Output the [x, y] coordinate of the center of the cell containing the given text.  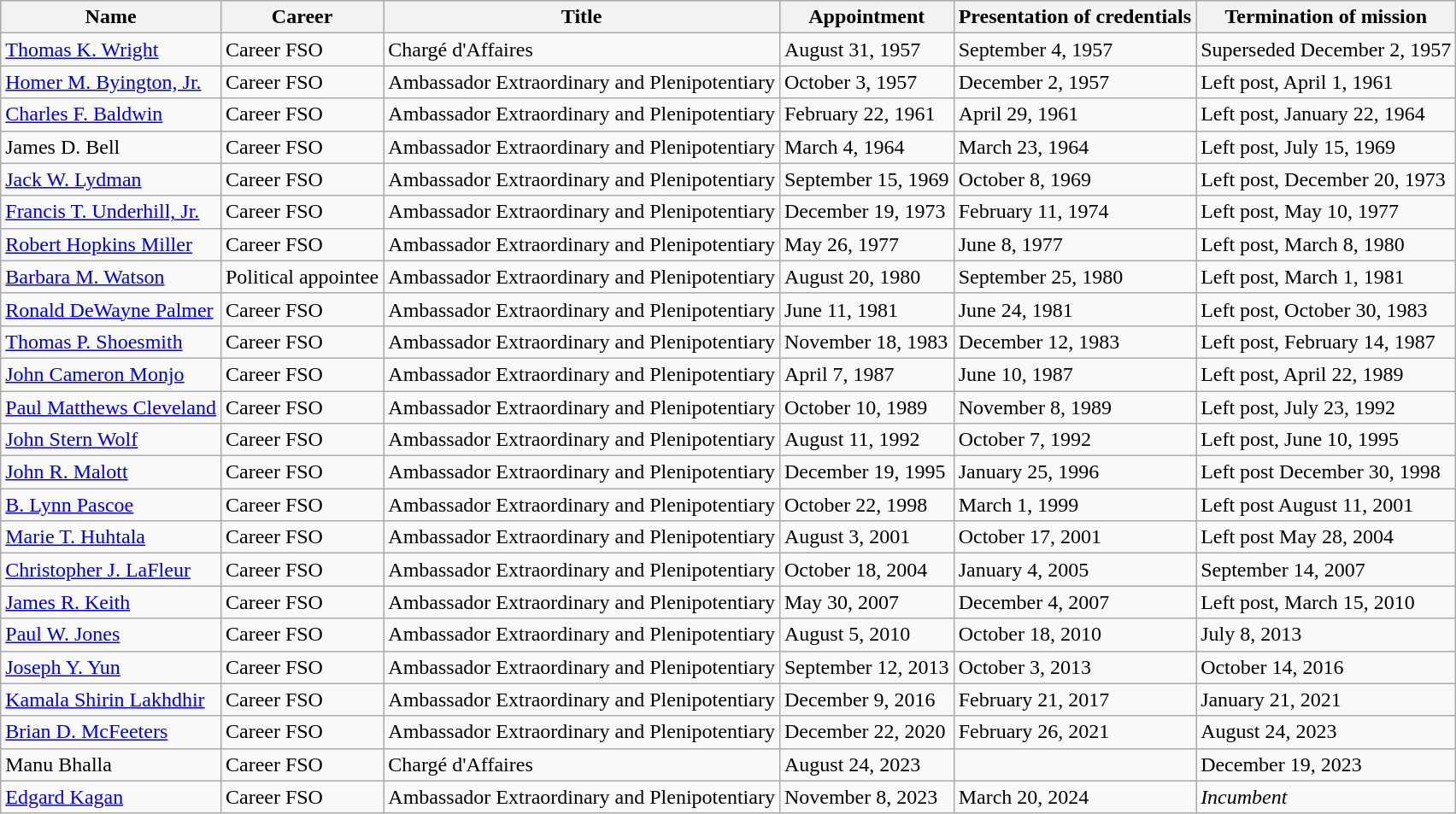
October 3, 1957 [866, 82]
October 14, 2016 [1326, 667]
Left post, March 8, 1980 [1326, 244]
Manu Bhalla [111, 764]
Left post May 28, 2004 [1326, 537]
September 12, 2013 [866, 667]
March 1, 1999 [1075, 505]
Ronald DeWayne Palmer [111, 309]
December 19, 2023 [1326, 764]
Career [302, 17]
John R. Malott [111, 472]
April 29, 1961 [1075, 114]
February 22, 1961 [866, 114]
April 7, 1987 [866, 374]
Left post August 11, 2001 [1326, 505]
March 20, 2024 [1075, 797]
Paul Matthews Cleveland [111, 407]
Thomas K. Wright [111, 50]
Francis T. Underhill, Jr. [111, 212]
October 17, 2001 [1075, 537]
October 18, 2004 [866, 570]
Paul W. Jones [111, 635]
March 4, 1964 [866, 147]
Left post, February 14, 1987 [1326, 342]
September 14, 2007 [1326, 570]
October 8, 1969 [1075, 179]
January 21, 2021 [1326, 700]
December 22, 2020 [866, 732]
John Stern Wolf [111, 440]
Homer M. Byington, Jr. [111, 82]
August 5, 2010 [866, 635]
July 8, 2013 [1326, 635]
December 4, 2007 [1075, 602]
Left post, December 20, 1973 [1326, 179]
Left post, October 30, 1983 [1326, 309]
Appointment [866, 17]
December 9, 2016 [866, 700]
June 8, 1977 [1075, 244]
Left post, March 1, 1981 [1326, 277]
Political appointee [302, 277]
August 3, 2001 [866, 537]
June 10, 1987 [1075, 374]
November 18, 1983 [866, 342]
John Cameron Monjo [111, 374]
September 4, 1957 [1075, 50]
September 15, 1969 [866, 179]
Joseph Y. Yun [111, 667]
February 21, 2017 [1075, 700]
June 24, 1981 [1075, 309]
January 25, 1996 [1075, 472]
Left post, July 15, 1969 [1326, 147]
December 2, 1957 [1075, 82]
Termination of mission [1326, 17]
Edgard Kagan [111, 797]
Left post December 30, 1998 [1326, 472]
B. Lynn Pascoe [111, 505]
January 4, 2005 [1075, 570]
October 22, 1998 [866, 505]
Left post, June 10, 1995 [1326, 440]
James D. Bell [111, 147]
May 26, 1977 [866, 244]
Left post, April 1, 1961 [1326, 82]
Christopher J. LaFleur [111, 570]
Jack W. Lydman [111, 179]
Incumbent [1326, 797]
Brian D. McFeeters [111, 732]
December 12, 1983 [1075, 342]
October 7, 1992 [1075, 440]
August 31, 1957 [866, 50]
Left post, May 10, 1977 [1326, 212]
May 30, 2007 [866, 602]
Charles F. Baldwin [111, 114]
October 18, 2010 [1075, 635]
March 23, 1964 [1075, 147]
Thomas P. Shoesmith [111, 342]
November 8, 2023 [866, 797]
Kamala Shirin Lakhdhir [111, 700]
Barbara M. Watson [111, 277]
Left post, April 22, 1989 [1326, 374]
August 11, 1992 [866, 440]
December 19, 1995 [866, 472]
Title [582, 17]
Superseded December 2, 1957 [1326, 50]
Marie T. Huhtala [111, 537]
February 11, 1974 [1075, 212]
Left post, January 22, 1964 [1326, 114]
September 25, 1980 [1075, 277]
Robert Hopkins Miller [111, 244]
December 19, 1973 [866, 212]
November 8, 1989 [1075, 407]
October 10, 1989 [866, 407]
Name [111, 17]
June 11, 1981 [866, 309]
February 26, 2021 [1075, 732]
Presentation of credentials [1075, 17]
October 3, 2013 [1075, 667]
James R. Keith [111, 602]
August 20, 1980 [866, 277]
Left post, March 15, 2010 [1326, 602]
Left post, July 23, 1992 [1326, 407]
